Capture the cell that displays the provided text and extract its (x, y) central coordinate. 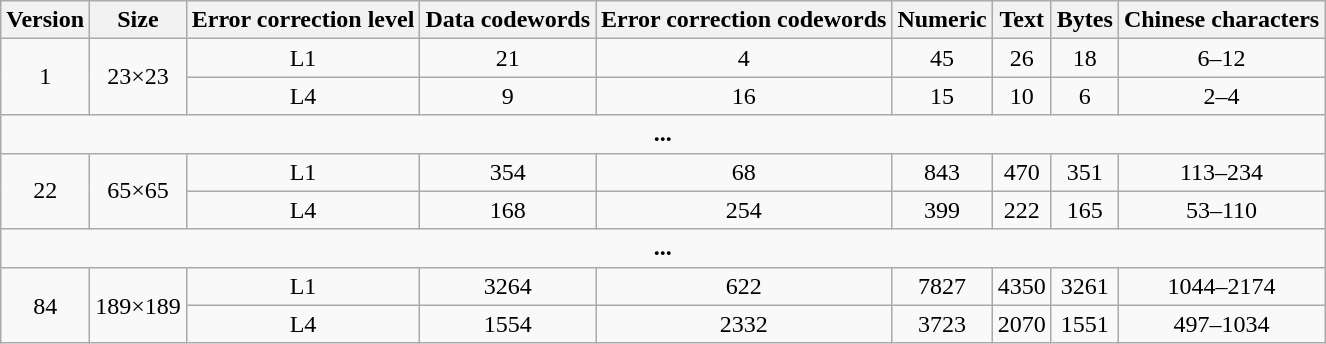
6 (1084, 96)
Error correction codewords (744, 20)
622 (744, 286)
6–12 (1221, 58)
21 (508, 58)
7827 (942, 286)
2070 (1022, 324)
354 (508, 172)
Version (46, 20)
18 (1084, 58)
22 (46, 191)
843 (942, 172)
3261 (1084, 286)
1 (46, 77)
Numeric (942, 20)
254 (744, 210)
168 (508, 210)
10 (1022, 96)
9 (508, 96)
189×189 (138, 305)
Bytes (1084, 20)
53–110 (1221, 210)
Data codewords (508, 20)
470 (1022, 172)
497–1034 (1221, 324)
4 (744, 58)
399 (942, 210)
1551 (1084, 324)
23×23 (138, 77)
84 (46, 305)
Chinese characters (1221, 20)
1554 (508, 324)
26 (1022, 58)
68 (744, 172)
2–4 (1221, 96)
351 (1084, 172)
Error correction level (303, 20)
165 (1084, 210)
3723 (942, 324)
2332 (744, 324)
Size (138, 20)
222 (1022, 210)
4350 (1022, 286)
15 (942, 96)
1044–2174 (1221, 286)
45 (942, 58)
3264 (508, 286)
16 (744, 96)
65×65 (138, 191)
Text (1022, 20)
113–234 (1221, 172)
